Provide the [X, Y] coordinate of the cell's center where the given text is located.  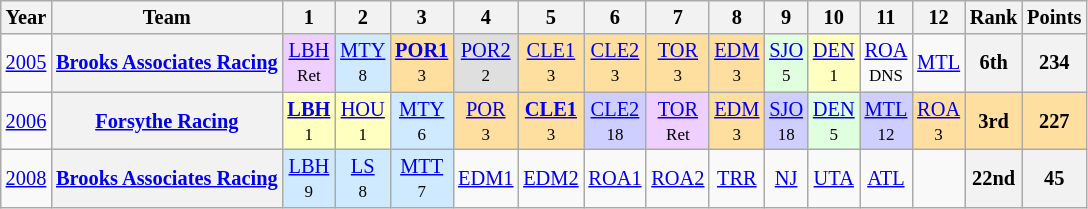
4 [486, 17]
POR3 [486, 121]
MTL [938, 63]
LBH1 [310, 121]
TRR [736, 178]
3 [422, 17]
NJ [786, 178]
22nd [994, 178]
6th [994, 63]
1 [310, 17]
LBH9 [310, 178]
2006 [26, 121]
LS8 [362, 178]
MTY6 [422, 121]
LBHRet [310, 63]
7 [678, 17]
CLE218 [616, 121]
POR13 [422, 63]
ATL [886, 178]
9 [786, 17]
MTY8 [362, 63]
234 [1054, 63]
MTT7 [422, 178]
ROA3 [938, 121]
Year [26, 17]
MTL12 [886, 121]
ROA2 [678, 178]
227 [1054, 121]
10 [834, 17]
3rd [994, 121]
2005 [26, 63]
Points [1054, 17]
Team [166, 17]
POR22 [486, 63]
TOR3 [678, 63]
8 [736, 17]
45 [1054, 178]
EDM1 [486, 178]
5 [550, 17]
DEN5 [834, 121]
12 [938, 17]
ROADNS [886, 63]
CLE23 [616, 63]
2008 [26, 178]
UTA [834, 178]
HOU1 [362, 121]
SJO5 [786, 63]
Forsythe Racing [166, 121]
Rank [994, 17]
2 [362, 17]
6 [616, 17]
11 [886, 17]
SJO18 [786, 121]
ROA1 [616, 178]
EDM2 [550, 178]
DEN1 [834, 63]
TORRet [678, 121]
